Identify which cell holds the provided text, then report its (x, y) central coordinate. 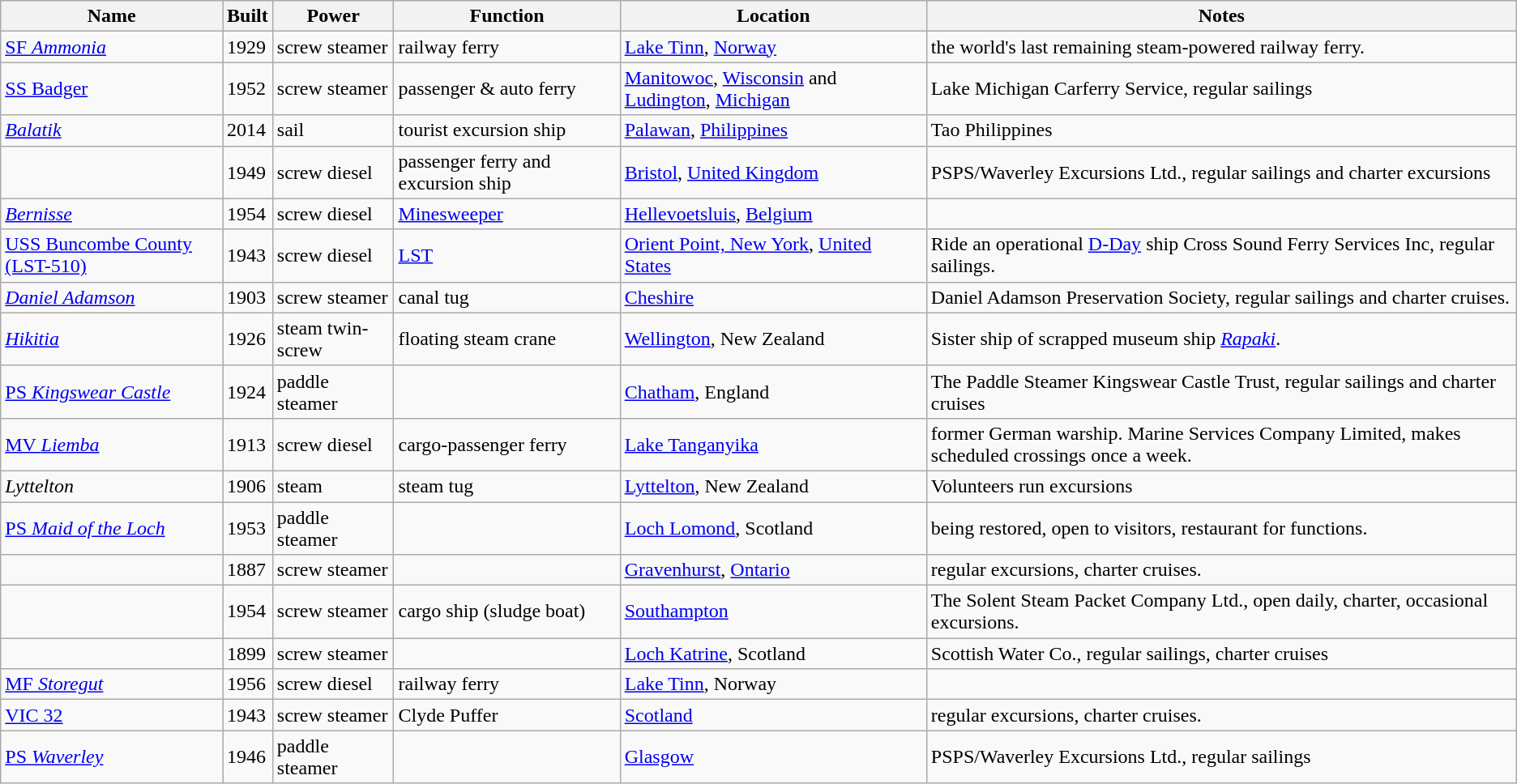
Name (112, 16)
1949 (248, 172)
1926 (248, 339)
Daniel Adamson Preservation Society, regular sailings and charter cruises. (1221, 297)
passenger & auto ferry (507, 89)
MV Liemba (112, 444)
tourist excursion ship (507, 130)
cargo-passenger ferry (507, 444)
1946 (248, 756)
Location (773, 16)
Built (248, 16)
1952 (248, 89)
Scotland (773, 715)
Ride an operational D-Day ship Cross Sound Ferry Services Inc, regular sailings. (1221, 256)
2014 (248, 130)
Clyde Puffer (507, 715)
The Paddle Steamer Kingswear Castle Trust, regular sailings and charter cruises (1221, 392)
PS Maid of the Loch (112, 528)
Glasgow (773, 756)
Power (333, 16)
1903 (248, 297)
Hellevoetsluis, Belgium (773, 214)
1956 (248, 684)
being restored, open to visitors, restaurant for functions. (1221, 528)
Lyttelton, New Zealand (773, 486)
Loch Lomond, Scotland (773, 528)
1906 (248, 486)
Loch Katrine, Scotland (773, 654)
Sister ship of scrapped museum ship Rapaki. (1221, 339)
1929 (248, 47)
Palawan, Philippines (773, 130)
Chatham, England (773, 392)
cargo ship (sludge boat) (507, 612)
PSPS/Waverley Excursions Ltd., regular sailings (1221, 756)
steam (333, 486)
former German warship. Marine Services Company Limited, makes scheduled crossings once a week. (1221, 444)
Scottish Water Co., regular sailings, charter cruises (1221, 654)
Cheshire (773, 297)
1913 (248, 444)
Minesweeper (507, 214)
Bernisse (112, 214)
USS Buncombe County (LST-510) (112, 256)
floating steam crane (507, 339)
Lake Tanganyika (773, 444)
sail (333, 130)
Hikitia (112, 339)
SF Ammonia (112, 47)
the world's last remaining steam-powered railway ferry. (1221, 47)
Daniel Adamson (112, 297)
Lyttelton (112, 486)
SS Badger (112, 89)
LST (507, 256)
Wellington, New Zealand (773, 339)
Bristol, United Kingdom (773, 172)
Orient Point, New York, United States (773, 256)
Southampton (773, 612)
passenger ferry and excursion ship (507, 172)
The Solent Steam Packet Company Ltd., open daily, charter, occasional excursions. (1221, 612)
1899 (248, 654)
PS Waverley (112, 756)
canal tug (507, 297)
Function (507, 16)
steam tug (507, 486)
Notes (1221, 16)
steam twin-screw (333, 339)
Lake Michigan Carferry Service, regular sailings (1221, 89)
1887 (248, 570)
Manitowoc, Wisconsin and Ludington, Michigan (773, 89)
Balatik (112, 130)
1924 (248, 392)
Tao Philippines (1221, 130)
MF Storegut (112, 684)
PSPS/Waverley Excursions Ltd., regular sailings and charter excursions (1221, 172)
VIC 32 (112, 715)
PS Kingswear Castle (112, 392)
1953 (248, 528)
Gravenhurst, Ontario (773, 570)
Volunteers run excursions (1221, 486)
